Scan for the cell matching the given text and deliver its (x, y) coordinate at center. 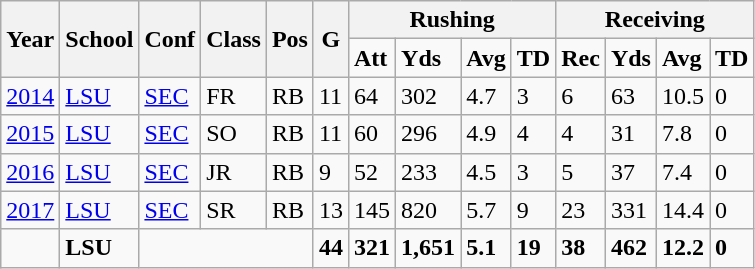
Year (30, 39)
2017 (30, 210)
462 (630, 248)
G (330, 39)
2015 (30, 134)
2014 (30, 96)
44 (330, 248)
Class (234, 39)
7.4 (682, 172)
Conf (170, 39)
60 (372, 134)
5.1 (486, 248)
19 (533, 248)
Receiving (655, 20)
SR (234, 210)
Rushing (452, 20)
5.7 (486, 210)
2016 (30, 172)
5 (581, 172)
14.4 (682, 210)
13 (330, 210)
296 (428, 134)
7.8 (682, 134)
820 (428, 210)
4.5 (486, 172)
321 (372, 248)
Att (372, 58)
1,651 (428, 248)
JR (234, 172)
145 (372, 210)
63 (630, 96)
37 (630, 172)
38 (581, 248)
School (100, 39)
64 (372, 96)
Rec (581, 58)
31 (630, 134)
Pos (290, 39)
52 (372, 172)
23 (581, 210)
10.5 (682, 96)
331 (630, 210)
SO (234, 134)
6 (581, 96)
12.2 (682, 248)
4.9 (486, 134)
4.7 (486, 96)
302 (428, 96)
FR (234, 96)
233 (428, 172)
